Locate the cell with the specified text and output its (X, Y) center coordinate. 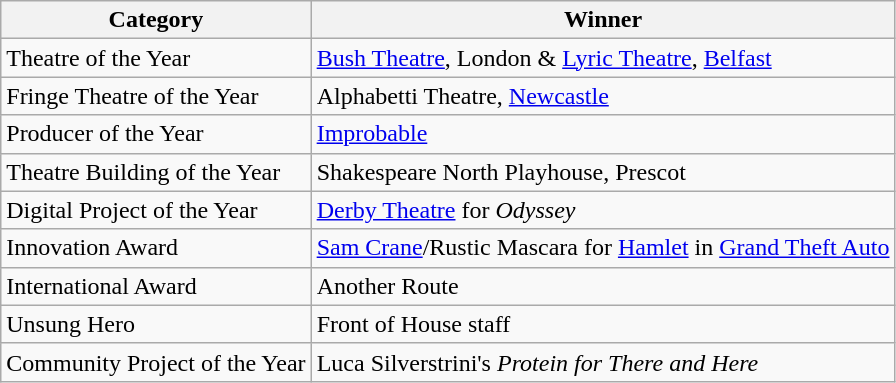
Innovation Award (156, 248)
Alphabetti Theatre, Newcastle (603, 96)
Producer of the Year (156, 134)
Unsung Hero (156, 324)
Community Project of the Year (156, 362)
Fringe Theatre of the Year (156, 96)
International Award (156, 286)
Sam Crane/Rustic Mascara for Hamlet in Grand Theft Auto (603, 248)
Theatre of the Year (156, 58)
Derby Theatre for Odyssey (603, 210)
Luca Silverstrini's Protein for There and Here (603, 362)
Theatre Building of the Year (156, 172)
Category (156, 20)
Front of House staff (603, 324)
Bush Theatre, London & Lyric Theatre, Belfast (603, 58)
Shakespeare North Playhouse, Prescot (603, 172)
Winner (603, 20)
Improbable (603, 134)
Another Route (603, 286)
Digital Project of the Year (156, 210)
